Provide the [x, y] coordinate of the cell's center where the given text is located.  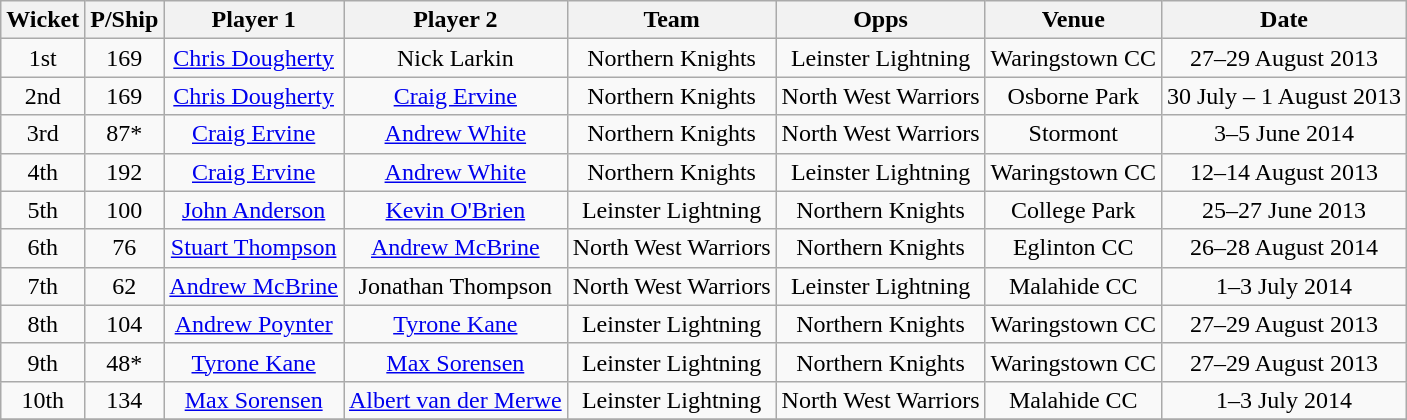
76 [124, 248]
104 [124, 324]
College Park [1073, 210]
9th [43, 362]
Kevin O'Brien [456, 210]
Albert van der Merwe [456, 400]
134 [124, 400]
30 July – 1 August 2013 [1284, 96]
62 [124, 286]
Player 2 [456, 20]
1st [43, 58]
3–5 June 2014 [1284, 134]
Player 1 [254, 20]
Opps [880, 20]
Andrew Poynter [254, 324]
John Anderson [254, 210]
10th [43, 400]
87* [124, 134]
192 [124, 172]
48* [124, 362]
25–27 June 2013 [1284, 210]
26–28 August 2014 [1284, 248]
Venue [1073, 20]
Stuart Thompson [254, 248]
2nd [43, 96]
4th [43, 172]
Nick Larkin [456, 58]
5th [43, 210]
Jonathan Thompson [456, 286]
Date [1284, 20]
Stormont [1073, 134]
Osborne Park [1073, 96]
P/Ship [124, 20]
7th [43, 286]
12–14 August 2013 [1284, 172]
Wicket [43, 20]
Team [672, 20]
8th [43, 324]
3rd [43, 134]
6th [43, 248]
100 [124, 210]
Eglinton CC [1073, 248]
